Search for the cell housing the specified text and yield its (X, Y) center coordinate. 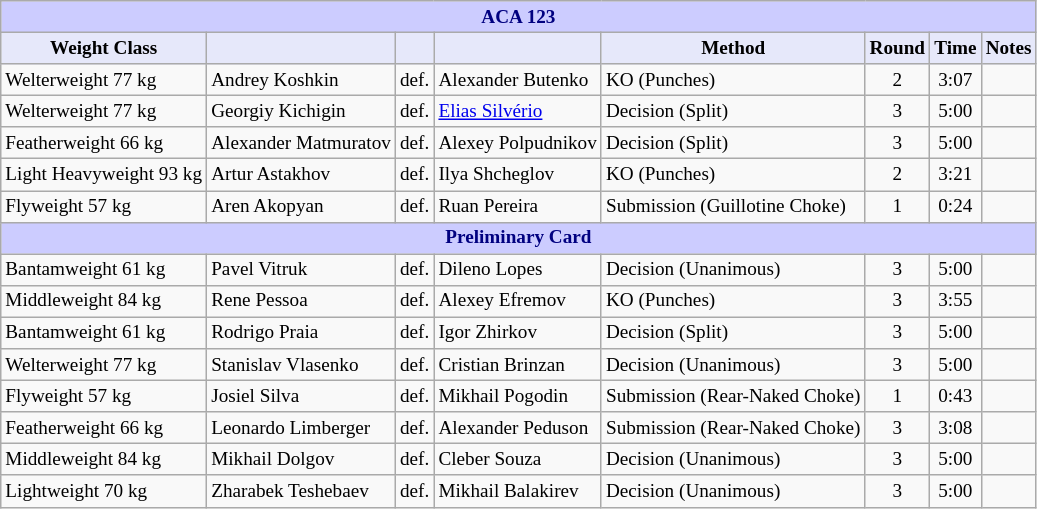
Method (733, 48)
Alexey Efremov (518, 301)
Andrey Koshkin (302, 80)
Mikhail Pogodin (518, 396)
Artur Astakhov (302, 175)
0:24 (956, 206)
Lightweight 70 kg (104, 491)
0:43 (956, 396)
Weight Class (104, 48)
Cleber Souza (518, 460)
Aren Akopyan (302, 206)
Elias Silvério (518, 111)
Zharabek Teshebaev (302, 491)
Alexander Butenko (518, 80)
Submission (Guillotine Choke) (733, 206)
Alexey Polpudnikov (518, 143)
Josiel Silva (302, 396)
3:08 (956, 428)
3:07 (956, 80)
Mikhail Balakirev (518, 491)
Pavel Vitruk (302, 270)
Time (956, 48)
Round (898, 48)
Mikhail Dolgov (302, 460)
Ruan Pereira (518, 206)
Alexander Matmuratov (302, 143)
Ilya Shcheglov (518, 175)
Preliminary Card (518, 238)
Georgiy Kichigin (302, 111)
Notes (1008, 48)
Stanislav Vlasenko (302, 365)
Leonardo Limberger (302, 428)
Igor Zhirkov (518, 333)
Rodrigo Praia (302, 333)
3:21 (956, 175)
ACA 123 (518, 17)
3:55 (956, 301)
Rene Pessoa (302, 301)
Alexander Peduson (518, 428)
Cristian Brinzan (518, 365)
Dileno Lopes (518, 270)
Light Heavyweight 93 kg (104, 175)
